Extract the [x, y] coordinate from the center of the cell holding the provided text.  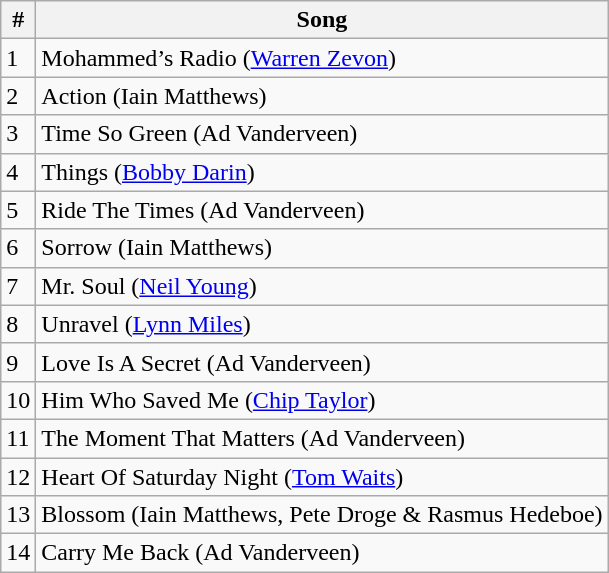
Time So Green (Ad Vanderveen) [322, 134]
Unravel (Lynn Miles) [322, 324]
4 [18, 172]
Sorrow (Iain Matthews) [322, 248]
Mohammed’s Radio (Warren Zevon) [322, 58]
9 [18, 362]
Love Is A Secret (Ad Vanderveen) [322, 362]
6 [18, 248]
Blossom (Iain Matthews, Pete Droge & Rasmus Hedeboe) [322, 515]
# [18, 20]
13 [18, 515]
Things (Bobby Darin) [322, 172]
Ride The Times (Ad Vanderveen) [322, 210]
Carry Me Back (Ad Vanderveen) [322, 553]
The Moment That Matters (Ad Vanderveen) [322, 438]
3 [18, 134]
Him Who Saved Me (Chip Taylor) [322, 400]
1 [18, 58]
7 [18, 286]
2 [18, 96]
Action (Iain Matthews) [322, 96]
12 [18, 477]
11 [18, 438]
Mr. Soul (Neil Young) [322, 286]
14 [18, 553]
8 [18, 324]
Heart Of Saturday Night (Tom Waits) [322, 477]
10 [18, 400]
5 [18, 210]
Song [322, 20]
